Locate the cell with the specified text and output its [X, Y] center coordinate. 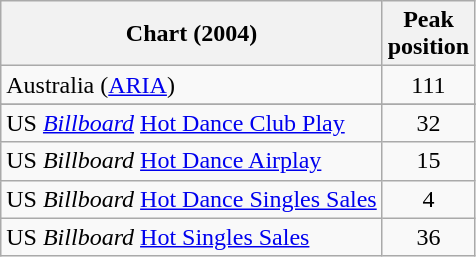
Chart (2004) [192, 34]
US Billboard Hot Dance Singles Sales [192, 199]
36 [428, 237]
111 [428, 85]
32 [428, 123]
US Billboard Hot Singles Sales [192, 237]
4 [428, 199]
15 [428, 161]
US Billboard Hot Dance Airplay [192, 161]
US Billboard Hot Dance Club Play [192, 123]
Peakposition [428, 34]
Australia (ARIA) [192, 85]
